Return the (x, y) coordinate for the center point of the cell that contains the specified text.  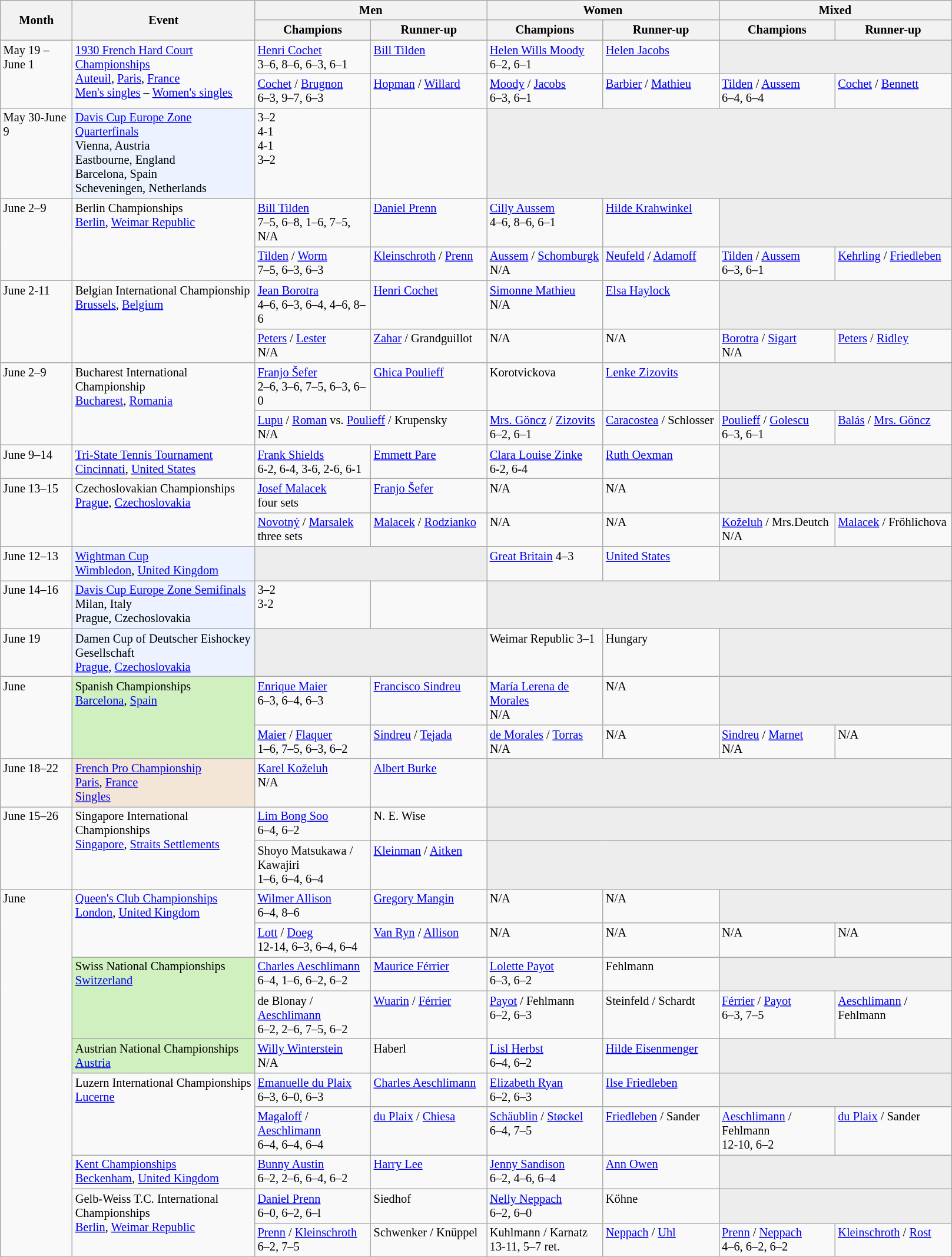
Borotra / SigartN/A (777, 346)
Franjo Šefer (429, 495)
Prenn / Kleinschroth6–2, 7–5 (313, 1240)
Luzern International ChampionshipsLucerne (164, 1113)
Kleinman / Aitken (429, 865)
Emanuelle du Plaix6–3, 6–0, 6–3 (313, 1090)
Davis Cup Europe Zone QuarterfinalsVienna, AustriaEastbourne, EnglandBarcelona, SpainScheveningen, Netherlands (164, 153)
Women (603, 10)
Bill Tilden (429, 57)
Francisco Sindreu (429, 700)
Wuarin / Férrier (429, 1015)
Ilse Friedleben (661, 1090)
Haberl (429, 1056)
Malacek / Fröhlichova (893, 530)
Great Britain 4–3 (545, 564)
Nelly Neppach6–2, 6–0 (545, 1206)
du Plaix / Chiesa (429, 1131)
Ghica Poulieff (429, 386)
Steinfeld / Schardt (661, 1015)
Ann Owen (661, 1172)
Charles Aeschlimann6–4, 1–6, 6–2, 6–2 (313, 974)
Spanish ChampionshipsBarcelona, Spain (164, 717)
Lenke Zizovits (661, 386)
Hopman / Willard (429, 91)
Schäublin / Støckel6–4, 7–5 (545, 1131)
Maier / Flaquer1–6, 7–5, 6–3, 6–2 (313, 742)
Event (164, 20)
Berlin ChampionshipsBerlin, Weimar Republic (164, 239)
Lolette Payot6–3, 6–2 (545, 974)
Wilmer Allison6–4, 8–6 (313, 906)
de Morales / TorrasN/A (545, 742)
Ruth Oexman (661, 462)
June 12–13 (37, 564)
Aussem / SchomburgkN/A (545, 263)
Peters / LesterN/A (313, 346)
Enrique Maier6–3, 6–4, 6–3 (313, 700)
Payot / Fehlmann6–2, 6–3 (545, 1015)
Aeschlimann / Fehlmann (893, 1015)
Prenn / Neppach4–6, 6–2, 6–2 (777, 1240)
Peters / Ridley (893, 346)
June 13–15 (37, 512)
Harry Lee (429, 1172)
Neufeld / Adamoff (661, 263)
Henri Cochet3–6, 8–6, 6–3, 6–1 (313, 57)
Shoyo Matsukawa / Kawajiri 1–6, 6–4, 6–4 (313, 865)
Cochet / Bennett (893, 91)
June 2-11 (37, 322)
Hilde Krahwinkel (661, 223)
Bill Tilden7–5, 6–8, 1–6, 7–5, N/A (313, 223)
Simonne MathieuN/A (545, 305)
Friedleben / Sander (661, 1131)
May 30-June 9 (37, 153)
June 19 (37, 653)
Lisl Herbst6–4, 6–2 (545, 1056)
Neppach / Uhl (661, 1240)
June 14–16 (37, 604)
Helen Jacobs (661, 57)
Lott / Doeg12-14, 6–3, 6–4, 6–4 (313, 940)
Jean Borotra4–6, 6–3, 6–4, 4–6, 8–6 (313, 305)
Kuhlmann / Karnatz13-11, 5–7 ret. (545, 1240)
Zahar / Grandguillot (429, 346)
Austrian National ChampionshipsAustria (164, 1056)
Gelb-Weiss T.C. International ChampionshipsBerlin, Weimar Republic (164, 1223)
Cochet / Brugnon6–3, 9–7, 6–3 (313, 91)
Franjo Šefer2–6, 3–6, 7–5, 6–3, 6–0 (313, 386)
Lim Bong Soo6–4, 6–2 (313, 823)
Daniel Prenn (429, 223)
Belgian International ChampionshipBrussels, Belgium (164, 322)
Willy WintersteinN/A (313, 1056)
Mixed (835, 10)
Korotvickova (545, 386)
Tri-State Tennis TournamentCincinnati, United States (164, 462)
3–2 4-1 4-1 3–2 (313, 153)
Tilden / Aussem6–3, 6–1 (777, 263)
Lupu / Roman vs. Poulieff / KrupenskyN/A (371, 428)
Singapore International ChampionshipsSingapore, Straits Settlements (164, 847)
Month (37, 20)
Kleinschroth / Prenn (429, 263)
1930 French Hard Court ChampionshipsAuteuil, Paris, FranceMen's singles – Women's singles (164, 74)
Davis Cup Europe Zone SemifinalsMilan, ItalyPrague, Czechoslovakia (164, 604)
Jenny Sandison6–2, 4–6, 6–4 (545, 1172)
Novotný / Marsalekthree sets (313, 530)
Tilden / Worm7–5, 6–3, 6–3 (313, 263)
Fehlmann (661, 974)
Henri Cochet (429, 305)
Schwenker / Knüppel (429, 1240)
Kehrling / Friedleben (893, 263)
Daniel Prenn6–0, 6–2, 6–l (313, 1206)
du Plaix / Sander (893, 1131)
Magaloff / Aeschlimann6–4, 6–4, 6–4 (313, 1131)
Queen's Club ChampionshipsLondon, United Kingdom (164, 922)
Tilden / Aussem6–4, 6–4 (777, 91)
Elsa Haylock (661, 305)
Helen Wills Moody6–2, 6–1 (545, 57)
Hilde Eisenmenger (661, 1056)
Wightman CupWimbledon, United Kingdom (164, 564)
N. E. Wise (429, 823)
Weimar Republic 3–1 (545, 653)
Czechoslovakian ChampionshipsPrague, Czechoslovakia (164, 512)
Albert Burke (429, 783)
Sindreu / MarnetN/A (777, 742)
Men (371, 10)
June 18–22 (37, 783)
Damen Cup of Deutscher Eishockey GesellschaftPrague, Czechoslovakia (164, 653)
Swiss National ChampionshipsSwitzerland (164, 998)
Frank Shields6-2, 6-4, 3-6, 2-6, 6-1 (313, 462)
Bucharest International ChampionshipBucharest, Romania (164, 403)
Kent ChampionshipsBeckenham, United Kingdom (164, 1172)
Gregory Mangin (429, 906)
Férrier / Payot6–3, 7–5 (777, 1015)
de Blonay / Aeschlimann6–2, 2–6, 7–5, 6–2 (313, 1015)
Poulieff / Golescu6–3, 6–1 (777, 428)
Caracostea / Schlosser (661, 428)
French Pro ChampionshipParis, FranceSingles (164, 783)
Moody / Jacobs6–3, 6–1 (545, 91)
Maurice Férrier (429, 974)
Balás / Mrs. Göncz (893, 428)
Charles Aeschlimann (429, 1090)
Aeschlimann / Fehlmann12-10, 6–2 (777, 1131)
May 19 – June 1 (37, 74)
María Lerena de MoralesN/A (545, 700)
Kleinschroth / Rost (893, 1240)
3–2 3-2 (313, 604)
Josef Malacekfour sets (313, 495)
Köhne (661, 1206)
Sindreu / Tejada (429, 742)
United States (661, 564)
Emmett Pare (429, 462)
Malacek / Rodzianko (429, 530)
Elizabeth Ryan6–2, 6–3 (545, 1090)
June 9–14 (37, 462)
June 15–26 (37, 847)
Siedhof (429, 1206)
Koželuh / Mrs.DeutchN/A (777, 530)
Hungary (661, 653)
Cilly Aussem4–6, 8–6, 6–1 (545, 223)
Karel KoželuhN/A (313, 783)
Van Ryn / Allison (429, 940)
Mrs. Göncz / Zizovits6–2, 6–1 (545, 428)
Clara Louise Zinke6-2, 6-4 (545, 462)
Bunny Austin6–2, 2–6, 6–4, 6–2 (313, 1172)
Barbier / Mathieu (661, 91)
